Provide the [x, y] coordinate of the cell's center where the given text is located.  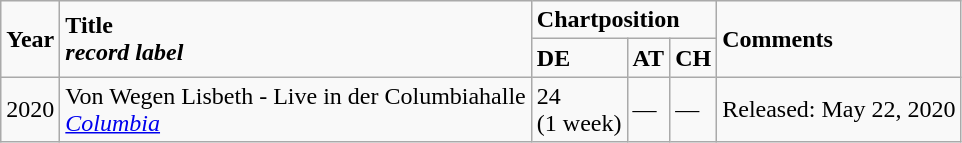
CH [694, 58]
Von Wegen Lisbeth - Live in der ColumbiahalleColumbia [296, 110]
2020 [30, 110]
24(1 week) [579, 110]
Titlerecord label [296, 39]
Released: May 22, 2020 [839, 110]
AT [648, 58]
DE [579, 58]
Year [30, 39]
Comments [839, 39]
Chartposition [624, 20]
